Determine the (X, Y) coordinate at the center of the cell enclosing the given text.  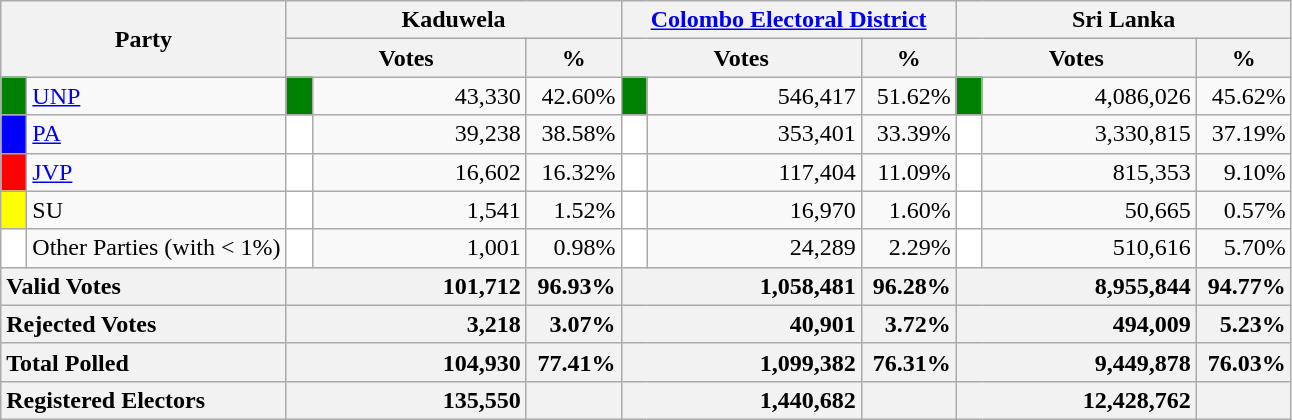
8,955,844 (1076, 286)
Party (144, 39)
1,541 (419, 210)
96.28% (908, 286)
37.19% (1244, 134)
5.70% (1244, 248)
Other Parties (with < 1%) (156, 248)
546,417 (754, 96)
51.62% (908, 96)
0.57% (1244, 210)
Valid Votes (144, 286)
JVP (156, 172)
3.72% (908, 324)
SU (156, 210)
1,001 (419, 248)
4,086,026 (1089, 96)
96.93% (574, 286)
42.60% (574, 96)
43,330 (419, 96)
3,218 (406, 324)
353,401 (754, 134)
1,440,682 (741, 400)
815,353 (1089, 172)
39,238 (419, 134)
1,099,382 (741, 362)
135,550 (406, 400)
24,289 (754, 248)
510,616 (1089, 248)
9,449,878 (1076, 362)
16,970 (754, 210)
45.62% (1244, 96)
Registered Electors (144, 400)
50,665 (1089, 210)
1.60% (908, 210)
PA (156, 134)
2.29% (908, 248)
101,712 (406, 286)
16.32% (574, 172)
Colombo Electoral District (788, 20)
76.03% (1244, 362)
UNP (156, 96)
0.98% (574, 248)
40,901 (741, 324)
12,428,762 (1076, 400)
Rejected Votes (144, 324)
16,602 (419, 172)
494,009 (1076, 324)
5.23% (1244, 324)
11.09% (908, 172)
104,930 (406, 362)
94.77% (1244, 286)
33.39% (908, 134)
3,330,815 (1089, 134)
77.41% (574, 362)
9.10% (1244, 172)
1.52% (574, 210)
Total Polled (144, 362)
38.58% (574, 134)
76.31% (908, 362)
Kaduwela (454, 20)
117,404 (754, 172)
Sri Lanka (1124, 20)
1,058,481 (741, 286)
3.07% (574, 324)
